Output the [X, Y] coordinate of the center of the cell containing the given text.  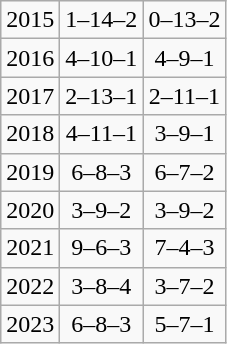
4–9–1 [184, 58]
2019 [30, 172]
2015 [30, 20]
1–14–2 [102, 20]
3–9–1 [184, 134]
9–6–3 [102, 248]
5–7–1 [184, 324]
2017 [30, 96]
3–7–2 [184, 286]
0–13–2 [184, 20]
2020 [30, 210]
2016 [30, 58]
7–4–3 [184, 248]
3–8–4 [102, 286]
6–7–2 [184, 172]
2022 [30, 286]
2–13–1 [102, 96]
2021 [30, 248]
2–11–1 [184, 96]
2018 [30, 134]
2023 [30, 324]
4–10–1 [102, 58]
4–11–1 [102, 134]
